Return [X, Y] of the center of cell containing provided text 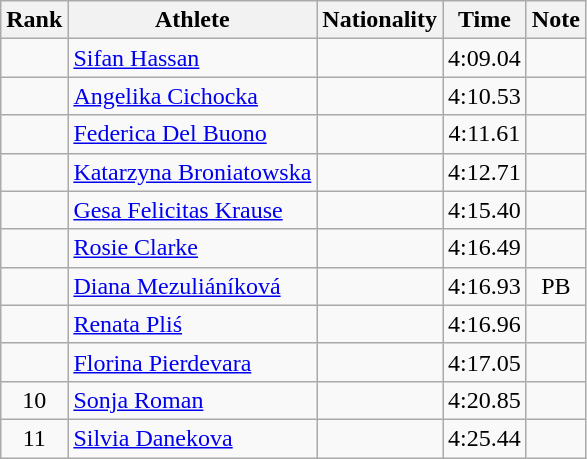
Athlete [192, 20]
Sonja Roman [192, 400]
Gesa Felicitas Krause [192, 210]
Silvia Danekova [192, 438]
4:20.85 [485, 400]
Nationality [380, 20]
4:10.53 [485, 96]
10 [34, 400]
4:09.04 [485, 58]
Note [556, 20]
11 [34, 438]
4:16.96 [485, 324]
Diana Mezuliáníková [192, 286]
4:25.44 [485, 438]
4:17.05 [485, 362]
4:16.49 [485, 248]
Angelika Cichocka [192, 96]
Time [485, 20]
Rank [34, 20]
Florina Pierdevara [192, 362]
Katarzyna Broniatowska [192, 172]
Renata Pliś [192, 324]
4:16.93 [485, 286]
4:11.61 [485, 134]
4:15.40 [485, 210]
4:12.71 [485, 172]
Rosie Clarke [192, 248]
Federica Del Buono [192, 134]
PB [556, 286]
Sifan Hassan [192, 58]
